Find where the given text appears and provide that cell's center as (x, y) coordinate. 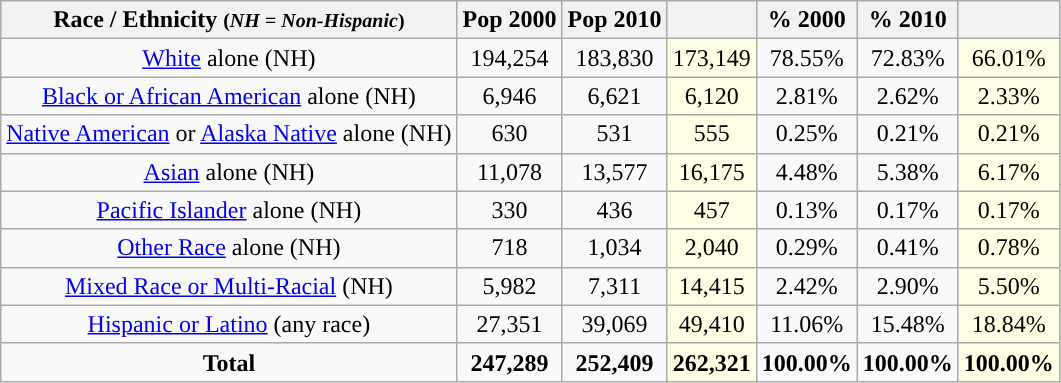
16,175 (712, 172)
247,289 (510, 362)
173,149 (712, 58)
4.48% (806, 172)
39,069 (614, 324)
531 (614, 134)
2,040 (712, 248)
6,621 (614, 96)
7,311 (614, 286)
555 (712, 134)
194,254 (510, 58)
27,351 (510, 324)
0.29% (806, 248)
Mixed Race or Multi-Racial (NH) (229, 286)
49,410 (712, 324)
457 (712, 210)
2.33% (1008, 96)
5.50% (1008, 286)
630 (510, 134)
Race / Ethnicity (NH = Non-Hispanic) (229, 20)
18.84% (1008, 324)
183,830 (614, 58)
Other Race alone (NH) (229, 248)
% 2000 (806, 20)
66.01% (1008, 58)
Native American or Alaska Native alone (NH) (229, 134)
262,321 (712, 362)
2.81% (806, 96)
0.25% (806, 134)
Total (229, 362)
0.13% (806, 210)
11,078 (510, 172)
2.42% (806, 286)
330 (510, 210)
Hispanic or Latino (any race) (229, 324)
6,946 (510, 96)
Pacific Islander alone (NH) (229, 210)
0.41% (908, 248)
15.48% (908, 324)
Asian alone (NH) (229, 172)
6,120 (712, 96)
2.62% (908, 96)
0.78% (1008, 248)
% 2010 (908, 20)
2.90% (908, 286)
718 (510, 248)
436 (614, 210)
Black or African American alone (NH) (229, 96)
Pop 2010 (614, 20)
5,982 (510, 286)
252,409 (614, 362)
11.06% (806, 324)
78.55% (806, 58)
72.83% (908, 58)
6.17% (1008, 172)
Pop 2000 (510, 20)
White alone (NH) (229, 58)
14,415 (712, 286)
1,034 (614, 248)
5.38% (908, 172)
13,577 (614, 172)
